Provide the [X, Y] coordinate of the cell's center where the given text is located.  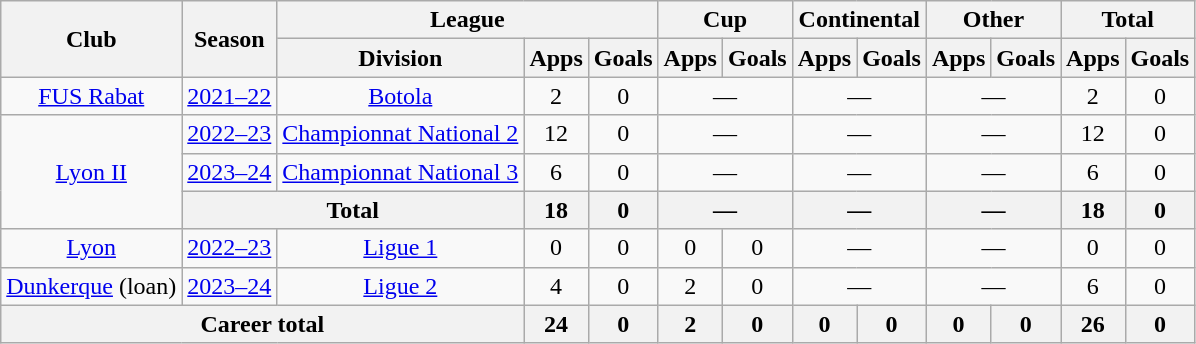
Season [230, 39]
Career total [262, 324]
Dunkerque (loan) [92, 286]
2021–22 [230, 96]
Lyon [92, 248]
Championnat National 2 [400, 134]
Lyon II [92, 172]
4 [556, 286]
Botola [400, 96]
Other [993, 20]
24 [556, 324]
26 [1093, 324]
Ligue 2 [400, 286]
Ligue 1 [400, 248]
Championnat National 3 [400, 172]
League [468, 20]
Division [400, 58]
Continental [859, 20]
Cup [725, 20]
Club [92, 39]
FUS Rabat [92, 96]
